Search for the cell housing the specified text and yield its [X, Y] center coordinate. 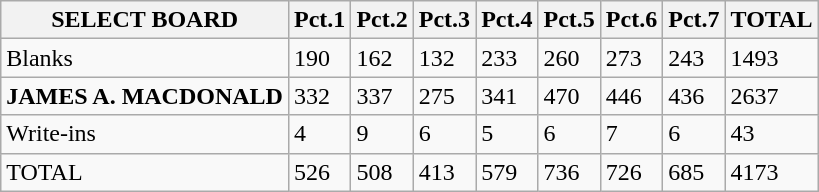
Write-ins [145, 134]
SELECT BOARD [145, 20]
726 [631, 172]
Pct.7 [694, 20]
337 [382, 96]
5 [507, 134]
243 [694, 58]
JAMES A. MACDONALD [145, 96]
341 [507, 96]
9 [382, 134]
190 [319, 58]
Pct.4 [507, 20]
Pct.6 [631, 20]
233 [507, 58]
Pct.3 [444, 20]
2637 [772, 96]
162 [382, 58]
436 [694, 96]
579 [507, 172]
508 [382, 172]
4173 [772, 172]
Pct.5 [569, 20]
Blanks [145, 58]
470 [569, 96]
413 [444, 172]
1493 [772, 58]
132 [444, 58]
273 [631, 58]
446 [631, 96]
260 [569, 58]
275 [444, 96]
Pct.2 [382, 20]
685 [694, 172]
526 [319, 172]
7 [631, 134]
Pct.1 [319, 20]
332 [319, 96]
4 [319, 134]
736 [569, 172]
43 [772, 134]
